Scan for the cell matching the given text and deliver its (x, y) coordinate at center. 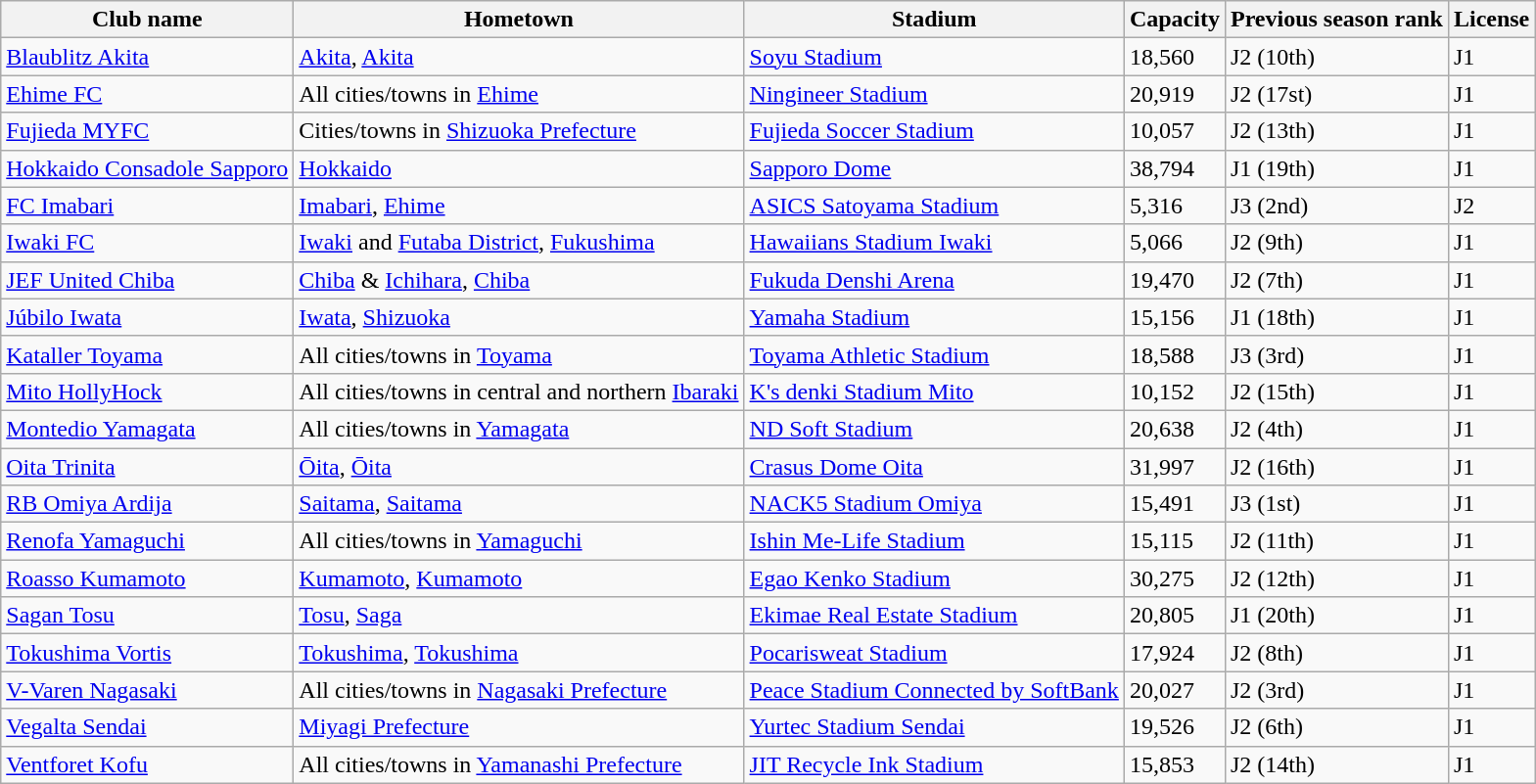
Ehime FC (147, 94)
18,588 (1175, 354)
J2 (4th) (1336, 429)
K's denki Stadium Mito (934, 392)
Iwaki and Futaba District, Fukushima (519, 243)
FC Imabari (147, 206)
10,057 (1175, 131)
Ningineer Stadium (934, 94)
Imabari, Ehime (519, 206)
Pocarisweat Stadium (934, 653)
Saitama, Saitama (519, 504)
Hometown (519, 20)
5,316 (1175, 206)
Crasus Dome Oita (934, 467)
All cities/towns in Yamanashi Prefecture (519, 764)
Tosu, Saga (519, 616)
10,152 (1175, 392)
Vegalta Sendai (147, 727)
20,919 (1175, 94)
17,924 (1175, 653)
20,638 (1175, 429)
Ekimae Real Estate Stadium (934, 616)
19,470 (1175, 280)
Egao Kenko Stadium (934, 578)
J1 (18th) (1336, 317)
Ventforet Kofu (147, 764)
Yurtec Stadium Sendai (934, 727)
J1 (20th) (1336, 616)
30,275 (1175, 578)
J2 (7th) (1336, 280)
J2 (13th) (1336, 131)
J2 (1491, 206)
20,805 (1175, 616)
38,794 (1175, 168)
J2 (11th) (1336, 541)
Renofa Yamaguchi (147, 541)
J2 (10th) (1336, 57)
Miyagi Prefecture (519, 727)
Yamaha Stadium (934, 317)
J2 (16th) (1336, 467)
All cities/towns in Ehime (519, 94)
Mito HollyHock (147, 392)
Ōita, Ōita (519, 467)
Cities/towns in Shizuoka Prefecture (519, 131)
Blaublitz Akita (147, 57)
J2 (17st) (1336, 94)
Fujieda MYFC (147, 131)
Sagan Tosu (147, 616)
J2 (8th) (1336, 653)
Chiba & Ichihara, Chiba (519, 280)
15,853 (1175, 764)
Capacity (1175, 20)
5,066 (1175, 243)
Tokushima Vortis (147, 653)
Club name (147, 20)
Kumamoto, Kumamoto (519, 578)
All cities/towns in central and northern Ibaraki (519, 392)
Akita, Akita (519, 57)
License (1491, 20)
RB Omiya Ardija (147, 504)
V-Varen Nagasaki (147, 690)
Peace Stadium Connected by SoftBank (934, 690)
Kataller Toyama (147, 354)
19,526 (1175, 727)
Hokkaido (519, 168)
JEF United Chiba (147, 280)
Hawaiians Stadium Iwaki (934, 243)
18,560 (1175, 57)
ASICS Satoyama Stadium (934, 206)
15,491 (1175, 504)
Oita Trinita (147, 467)
Sapporo Dome (934, 168)
NACK5 Stadium Omiya (934, 504)
Roasso Kumamoto (147, 578)
Tokushima, Tokushima (519, 653)
Toyama Athletic Stadium (934, 354)
Júbilo Iwata (147, 317)
JIT Recycle Ink Stadium (934, 764)
Ishin Me-Life Stadium (934, 541)
J3 (3rd) (1336, 354)
15,115 (1175, 541)
Previous season rank (1336, 20)
31,997 (1175, 467)
15,156 (1175, 317)
J2 (9th) (1336, 243)
Stadium (934, 20)
J2 (6th) (1336, 727)
J2 (12th) (1336, 578)
Iwata, Shizuoka (519, 317)
J3 (2nd) (1336, 206)
Soyu Stadium (934, 57)
J1 (19th) (1336, 168)
All cities/towns in Yamaguchi (519, 541)
20,027 (1175, 690)
J3 (1st) (1336, 504)
Fujieda Soccer Stadium (934, 131)
Hokkaido Consadole Sapporo (147, 168)
J2 (14th) (1336, 764)
All cities/towns in Nagasaki Prefecture (519, 690)
All cities/towns in Toyama (519, 354)
ND Soft Stadium (934, 429)
J2 (3rd) (1336, 690)
J2 (15th) (1336, 392)
Fukuda Denshi Arena (934, 280)
Iwaki FC (147, 243)
All cities/towns in Yamagata (519, 429)
Montedio Yamagata (147, 429)
